Capture the cell that displays the provided text and extract its (X, Y) central coordinate. 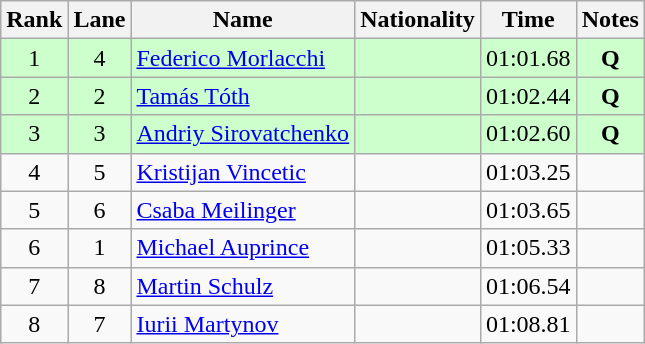
Nationality (418, 20)
01:05.33 (528, 248)
01:06.54 (528, 286)
Lane (100, 20)
Tamás Tóth (243, 96)
01:03.25 (528, 172)
Time (528, 20)
01:03.65 (528, 210)
Federico Morlacchi (243, 58)
01:02.60 (528, 134)
01:08.81 (528, 324)
01:02.44 (528, 96)
01:01.68 (528, 58)
Martin Schulz (243, 286)
Csaba Meilinger (243, 210)
Notes (610, 20)
Iurii Martynov (243, 324)
Name (243, 20)
Michael Auprince (243, 248)
Andriy Sirovatchenko (243, 134)
Kristijan Vincetic (243, 172)
Rank (34, 20)
